Determine the (X, Y) coordinate at the center of the cell enclosing the given text.  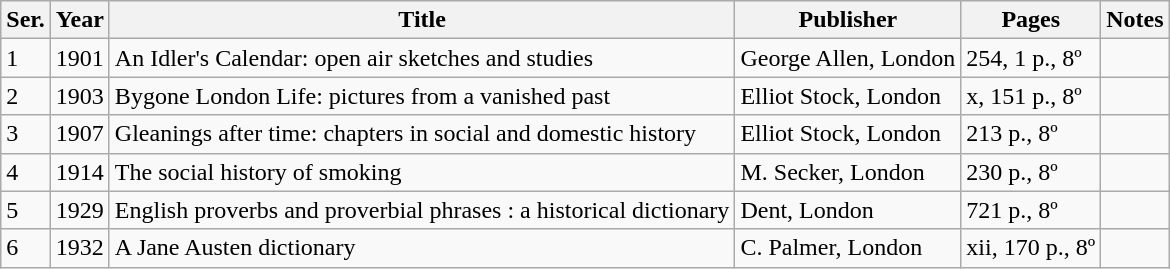
An Idler's Calendar: open air sketches and studies (422, 58)
1903 (80, 96)
3 (26, 134)
1932 (80, 248)
1929 (80, 210)
x, 151 p., 8º (1031, 96)
M. Secker, London (848, 172)
1 (26, 58)
1907 (80, 134)
Year (80, 20)
A Jane Austen dictionary (422, 248)
721 p., 8º (1031, 210)
xii, 170 p., 8º (1031, 248)
Dent, London (848, 210)
Pages (1031, 20)
Ser. (26, 20)
254, 1 p., 8º (1031, 58)
230 p., 8º (1031, 172)
6 (26, 248)
Gleanings after time: chapters in social and domestic history (422, 134)
5 (26, 210)
213 p., 8º (1031, 134)
The social history of smoking (422, 172)
C. Palmer, London (848, 248)
George Allen, London (848, 58)
Title (422, 20)
English proverbs and proverbial phrases : a historical dictionary (422, 210)
Bygone London Life: pictures from a vanished past (422, 96)
1901 (80, 58)
2 (26, 96)
Publisher (848, 20)
Notes (1135, 20)
1914 (80, 172)
4 (26, 172)
